Detect which cell encompasses the target text, then output its (x, y) center coordinate. 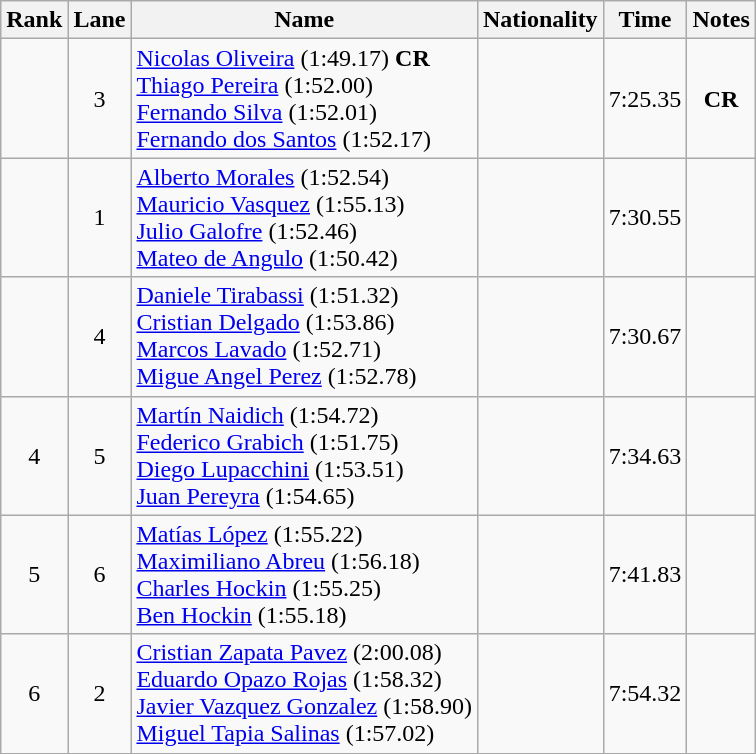
Nationality (540, 20)
3 (100, 98)
CR (721, 98)
7:54.32 (645, 694)
Time (645, 20)
1 (100, 218)
Nicolas Oliveira (1:49.17) CR Thiago Pereira (1:52.00) Fernando Silva (1:52.01) Fernando dos Santos (1:52.17) (304, 98)
7:25.35 (645, 98)
7:41.83 (645, 574)
Alberto Morales (1:52.54) Mauricio Vasquez (1:55.13) Julio Galofre (1:52.46) Mateo de Angulo (1:50.42) (304, 218)
Rank (34, 20)
7:34.63 (645, 456)
7:30.55 (645, 218)
Notes (721, 20)
Daniele Tirabassi (1:51.32) Cristian Delgado (1:53.86) Marcos Lavado (1:52.71) Migue Angel Perez (1:52.78) (304, 336)
Name (304, 20)
Martín Naidich (1:54.72) Federico Grabich (1:51.75) Diego Lupacchini (1:53.51) Juan Pereyra (1:54.65) (304, 456)
Matías López (1:55.22) Maximiliano Abreu (1:56.18) Charles Hockin (1:55.25) Ben Hockin (1:55.18) (304, 574)
2 (100, 694)
Lane (100, 20)
7:30.67 (645, 336)
Cristian Zapata Pavez (2:00.08) Eduardo Opazo Rojas (1:58.32) Javier Vazquez Gonzalez (1:58.90) Miguel Tapia Salinas (1:57.02) (304, 694)
